Return (X, Y) of the center of cell containing provided text 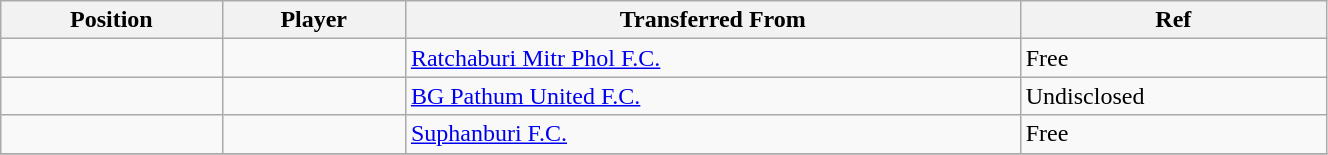
Undisclosed (1173, 96)
Ref (1173, 20)
Transferred From (712, 20)
Player (314, 20)
Ratchaburi Mitr Phol F.C. (712, 58)
Suphanburi F.C. (712, 134)
Position (112, 20)
BG Pathum United F.C. (712, 96)
